Output the (x, y) coordinate of the center of the cell containing the given text.  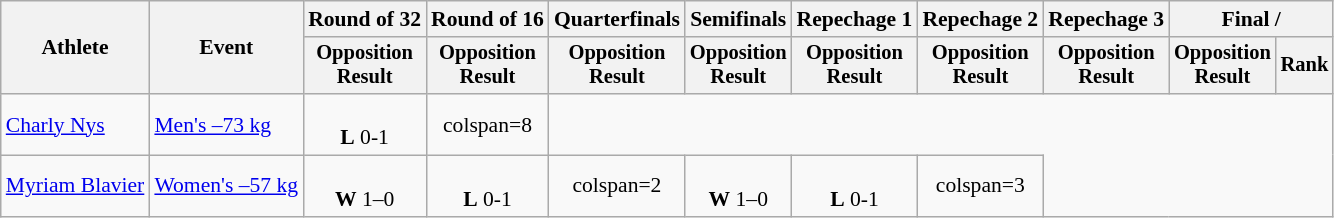
colspan=8 (488, 124)
Repechage 1 (855, 19)
Semifinals (738, 19)
Round of 32 (364, 19)
Round of 16 (488, 19)
Rank (1305, 66)
Men's –73 kg (226, 124)
colspan=3 (980, 186)
Myriam Blavier (76, 186)
Women's –57 kg (226, 186)
Final / (1251, 19)
colspan=2 (617, 186)
Charly Nys (76, 124)
Repechage 3 (1106, 19)
Repechage 2 (980, 19)
Quarterfinals (617, 19)
Athlete (76, 48)
Event (226, 48)
